Search for the cell housing the specified text and yield its [x, y] center coordinate. 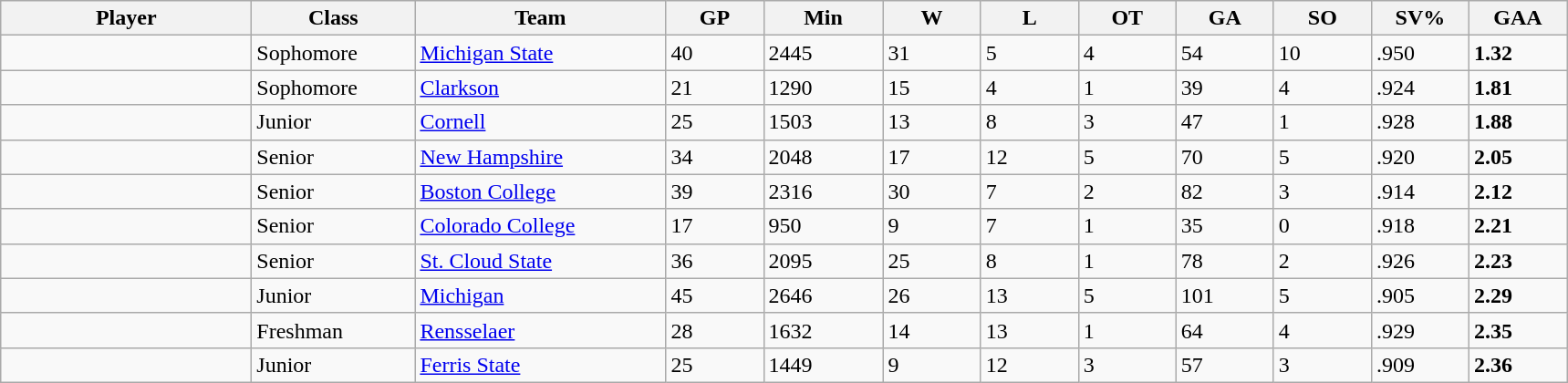
1.32 [1518, 53]
64 [1224, 330]
.924 [1419, 88]
2.05 [1518, 157]
10 [1323, 53]
OT [1127, 18]
54 [1224, 53]
SV% [1419, 18]
Boston College [540, 191]
Min [823, 18]
2048 [823, 157]
.950 [1419, 53]
2.36 [1518, 365]
21 [715, 88]
GAA [1518, 18]
2095 [823, 261]
New Hampshire [540, 157]
Team [540, 18]
.905 [1419, 295]
Rensselaer [540, 330]
2.29 [1518, 295]
W [932, 18]
2.23 [1518, 261]
Michigan State [540, 53]
Colorado College [540, 226]
34 [715, 157]
SO [1323, 18]
St. Cloud State [540, 261]
78 [1224, 261]
.920 [1419, 157]
.926 [1419, 261]
Class [334, 18]
14 [932, 330]
1290 [823, 88]
26 [932, 295]
70 [1224, 157]
GA [1224, 18]
2.21 [1518, 226]
30 [932, 191]
Cornell [540, 122]
0 [1323, 226]
2.12 [1518, 191]
36 [715, 261]
.914 [1419, 191]
1449 [823, 365]
950 [823, 226]
2.35 [1518, 330]
Clarkson [540, 88]
1.88 [1518, 122]
1.81 [1518, 88]
15 [932, 88]
28 [715, 330]
2316 [823, 191]
57 [1224, 365]
82 [1224, 191]
101 [1224, 295]
Freshman [334, 330]
GP [715, 18]
Michigan [540, 295]
40 [715, 53]
.928 [1419, 122]
35 [1224, 226]
.909 [1419, 365]
L [1029, 18]
2646 [823, 295]
45 [715, 295]
47 [1224, 122]
Player [126, 18]
1632 [823, 330]
2445 [823, 53]
31 [932, 53]
.918 [1419, 226]
1503 [823, 122]
.929 [1419, 330]
Ferris State [540, 365]
